Return the (X, Y) coordinate for the center point of the cell that contains the specified text.  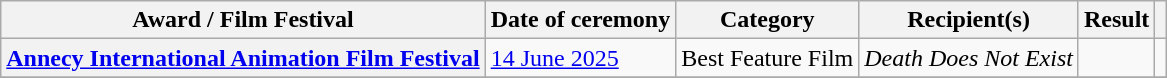
Award / Film Festival (243, 20)
Date of ceremony (580, 20)
Result (1116, 20)
Recipient(s) (969, 20)
Category (768, 20)
14 June 2025 (580, 58)
Best Feature Film (768, 58)
Death Does Not Exist (969, 58)
Annecy International Animation Film Festival (243, 58)
